Return the [X, Y] coordinate for the center point of the cell that contains the specified text.  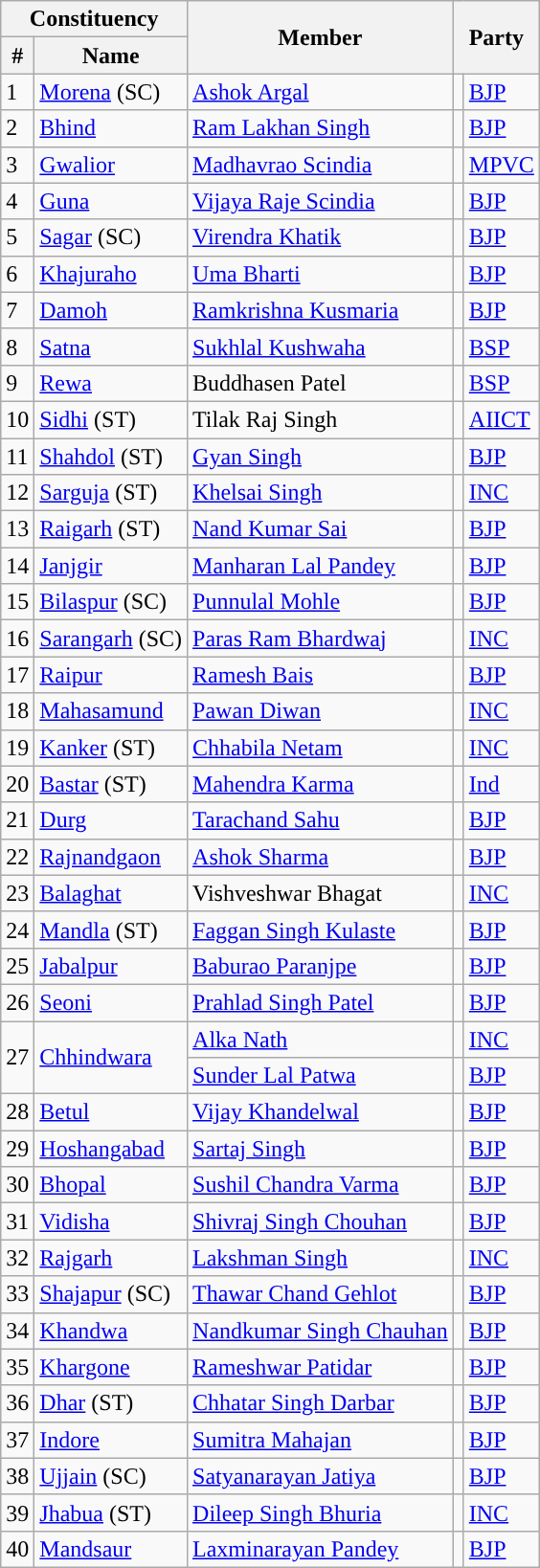
14 [17, 566]
37 [17, 1440]
# [17, 56]
Mandsaur [111, 1549]
Madhavrao Scindia [321, 165]
5 [17, 237]
20 [17, 784]
Bastar (ST) [111, 784]
30 [17, 1185]
31 [17, 1221]
Virendra Khatik [321, 237]
Janjgir [111, 566]
Satyanarayan Jatiya [321, 1476]
Thawar Chand Gehlot [321, 1294]
Paras Ram Bhardwaj [321, 638]
Balaghat [111, 893]
11 [17, 457]
33 [17, 1294]
Ramesh Bais [321, 675]
Nandkumar Singh Chauhan [321, 1331]
Khajuraho [111, 274]
MPVC [502, 165]
Party [496, 37]
Lakshman Singh [321, 1258]
Sidhi (ST) [111, 419]
Baburao Paranjpe [321, 966]
22 [17, 857]
19 [17, 748]
35 [17, 1367]
25 [17, 966]
9 [17, 383]
16 [17, 638]
Punnulal Mohle [321, 602]
Seoni [111, 1002]
13 [17, 529]
29 [17, 1149]
Raipur [111, 675]
7 [17, 310]
Faggan Singh Kulaste [321, 930]
Satna [111, 347]
Alka Nath [321, 1039]
38 [17, 1476]
Vijaya Raje Scindia [321, 201]
28 [17, 1112]
6 [17, 274]
3 [17, 165]
Tilak Raj Singh [321, 419]
Bilaspur (SC) [111, 602]
Gyan Singh [321, 457]
8 [17, 347]
24 [17, 930]
4 [17, 201]
Tarachand Sahu [321, 820]
Gwalior [111, 165]
Ujjain (SC) [111, 1476]
Sartaj Singh [321, 1149]
Sukhlal Kushwaha [321, 347]
Dhar (ST) [111, 1403]
Vidisha [111, 1221]
Sagar (SC) [111, 237]
Guna [111, 201]
Khandwa [111, 1331]
Sumitra Mahajan [321, 1440]
32 [17, 1258]
Shajapur (SC) [111, 1294]
Dileep Singh Bhuria [321, 1512]
Laxminarayan Pandey [321, 1549]
36 [17, 1403]
Shahdol (ST) [111, 457]
Sarangarh (SC) [111, 638]
Damoh [111, 310]
17 [17, 675]
Vishveshwar Bhagat [321, 893]
Khelsai Singh [321, 493]
Ashok Sharma [321, 857]
Chhabila Netam [321, 748]
2 [17, 128]
18 [17, 711]
34 [17, 1331]
Morena (SC) [111, 92]
Shivraj Singh Chouhan [321, 1221]
Vijay Khandelwal [321, 1112]
39 [17, 1512]
Chhatar Singh Darbar [321, 1403]
Betul [111, 1112]
Rajgarh [111, 1258]
Ram Lakhan Singh [321, 128]
Pawan Diwan [321, 711]
Durg [111, 820]
26 [17, 1002]
Indore [111, 1440]
Mahendra Karma [321, 784]
Khargone [111, 1367]
Constituency [94, 19]
Buddhasen Patel [321, 383]
Kanker (ST) [111, 748]
Member [321, 37]
Bhind [111, 128]
40 [17, 1549]
Bhopal [111, 1185]
Hoshangabad [111, 1149]
23 [17, 893]
15 [17, 602]
Mahasamund [111, 711]
Ashok Argal [321, 92]
Jhabua (ST) [111, 1512]
1 [17, 92]
21 [17, 820]
Uma Bharti [321, 274]
Prahlad Singh Patel [321, 1002]
12 [17, 493]
Manharan Lal Pandey [321, 566]
27 [17, 1057]
Rameshwar Patidar [321, 1367]
Ind [502, 784]
AIICT [502, 419]
Chhindwara [111, 1057]
Jabalpur [111, 966]
Name [111, 56]
Rewa [111, 383]
Sushil Chandra Varma [321, 1185]
Raigarh (ST) [111, 529]
Ramkrishna Kusmaria [321, 310]
Nand Kumar Sai [321, 529]
Mandla (ST) [111, 930]
Sunder Lal Patwa [321, 1076]
10 [17, 419]
Sarguja (ST) [111, 493]
Rajnandgaon [111, 857]
